Return (X, Y) of the center of cell containing provided text 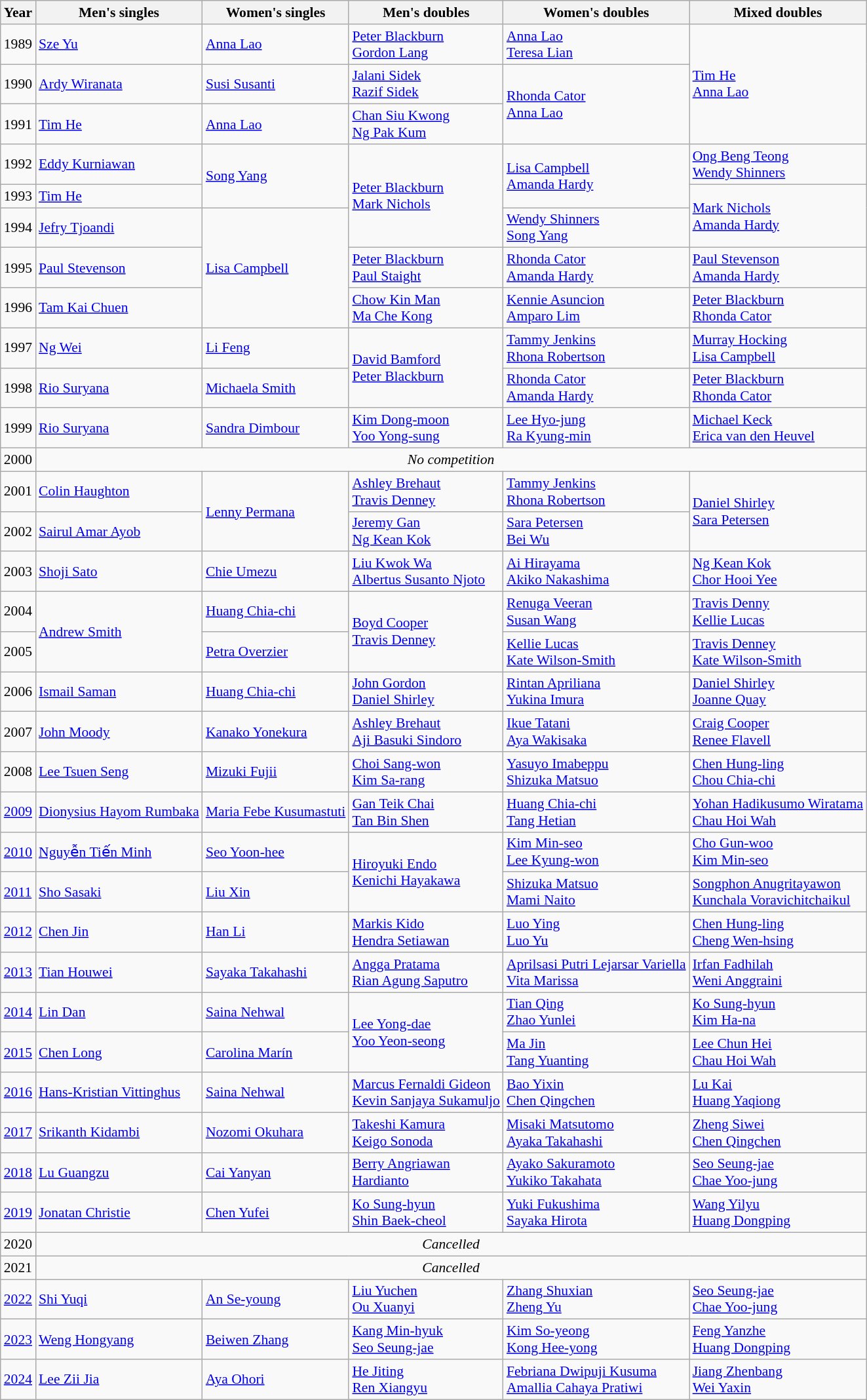
2017 (18, 1133)
Sandra Dimbour (276, 429)
Tian Houwei (119, 973)
2016 (18, 1092)
Murray Hocking Lisa Campbell (778, 347)
2011 (18, 893)
Chow Kin Man Ma Che Kong (426, 308)
Jalani Sidek Razif Sidek (426, 84)
Chen Yufei (276, 1213)
Jiang Zhenbang Wei Yaxin (778, 1379)
Petra Overzier (276, 651)
1994 (18, 228)
2004 (18, 612)
2013 (18, 973)
Ardy Wiranata (119, 84)
Sayaka Takahashi (276, 973)
Lee Chun Hei Chau Hoi Wah (778, 1053)
Travis Denny Kellie Lucas (778, 612)
Peter Blackburn Mark Nichols (426, 196)
John Moody (119, 731)
Ismail Saman (119, 692)
Hans-Kristian Vittinghus (119, 1092)
Yasuyo Imabeppu Shizuka Matsuo (596, 772)
Tim He Anna Lao (778, 84)
Susi Susanti (276, 84)
Ko Sung-hyun Shin Baek-cheol (426, 1213)
Zhang Shuxian Zheng Yu (596, 1299)
Lee Hyo-jung Ra Kyung-min (596, 429)
Aya Ohori (276, 1379)
2018 (18, 1172)
Beiwen Zhang (276, 1340)
Andrew Smith (119, 632)
1993 (18, 196)
Kanako Yonekura (276, 731)
Shoji Sato (119, 572)
Ma Jin Tang Yuanting (596, 1053)
Sze Yu (119, 45)
2005 (18, 651)
Gan Teik Chai Tan Bin Shen (426, 811)
Paul Stevenson Amanda Hardy (778, 267)
2023 (18, 1340)
Seo Yoon-hee (276, 852)
Irfan Fadhilah Weni Anggraini (778, 973)
Chen Long (119, 1053)
An Se-young (276, 1299)
Jefry Tjoandi (119, 228)
2022 (18, 1299)
Kim Dong-moon Yoo Yong-sung (426, 429)
Nguyễn Tiến Minh (119, 852)
Kim Min-seo Lee Kyung-won (596, 852)
Men's doubles (426, 12)
Ayako Sakuramoto Yukiko Takahata (596, 1172)
No competition (451, 460)
Berry Angriawan Hardianto (426, 1172)
Febriana Dwipuji Kusuma Amallia Cahaya Pratiwi (596, 1379)
Lin Dan (119, 1012)
Wendy Shinners Song Yang (596, 228)
Lenny Permana (276, 511)
1989 (18, 45)
1990 (18, 84)
Misaki Matsutomo Ayaka Takahashi (596, 1133)
Lee Tsuen Seng (119, 772)
1992 (18, 164)
Year (18, 12)
2000 (18, 460)
Maria Febe Kusumastuti (276, 811)
Mizuki Fujii (276, 772)
1996 (18, 308)
Zheng Siwei Chen Qingchen (778, 1133)
Yuki Fukushima Sayaka Hirota (596, 1213)
Lee Yong-dae Yoo Yeon-seong (426, 1032)
2010 (18, 852)
2012 (18, 932)
Ai Hirayama Akiko Nakashima (596, 572)
Kim So-yeong Kong Hee-yong (596, 1340)
Kennie Asuncion Amparo Lim (596, 308)
Daniel Shirley Sara Petersen (778, 511)
2019 (18, 1213)
Women's doubles (596, 12)
Ng Kean Kok Chor Hooi Yee (778, 572)
Carolina Marín (276, 1053)
Ashley Brehaut Travis Denney (426, 492)
Choi Sang-won Kim Sa-rang (426, 772)
Chen Hung-ling Chou Chia-chi (778, 772)
Kang Min-hyuk Seo Seung-jae (426, 1340)
Wang Yilyu Huang Dongping (778, 1213)
Daniel Shirley Joanne Quay (778, 692)
Aprilsasi Putri Lejarsar Variella Vita Marissa (596, 973)
2014 (18, 1012)
Chen Hung-ling Cheng Wen-hsing (778, 932)
Tam Kai Chuen (119, 308)
Peter Blackburn Paul Staight (426, 267)
David Bamford Peter Blackburn (426, 368)
Travis Denney Kate Wilson-Smith (778, 651)
Liu Kwok Wa Albertus Susanto Njoto (426, 572)
Yohan Hadikusumo Wiratama Chau Hoi Wah (778, 811)
John Gordon Daniel Shirley (426, 692)
Lisa Campbell Amanda Hardy (596, 176)
Men's singles (119, 12)
Songphon Anugritayawon Kunchala Voravichitchaikul (778, 893)
2009 (18, 811)
2020 (18, 1245)
Tian Qing Zhao Yunlei (596, 1012)
Ng Wei (119, 347)
Peter Blackburn Gordon Lang (426, 45)
Shi Yuqi (119, 1299)
Huang Chia-chi Tang Hetian (596, 811)
2001 (18, 492)
Marcus Fernaldi Gideon Kevin Sanjaya Sukamuljo (426, 1092)
Li Feng (276, 347)
Ong Beng Teong Wendy Shinners (778, 164)
Renuga Veeran Susan Wang (596, 612)
Chie Umezu (276, 572)
Women's singles (276, 12)
Colin Haughton (119, 492)
Cho Gun-woo Kim Min-seo (778, 852)
Srikanth Kidambi (119, 1133)
Paul Stevenson (119, 267)
1995 (18, 267)
2024 (18, 1379)
Chan Siu Kwong Ng Pak Kum (426, 125)
Markis Kido Hendra Setiawan (426, 932)
Sairul Amar Ayob (119, 531)
Rintan Apriliana Yukina Imura (596, 692)
Craig Cooper Renee Flavell (778, 731)
Anna Lao Teresa Lian (596, 45)
Sara Petersen Bei Wu (596, 531)
Jeremy Gan Ng Kean Kok (426, 531)
Jonatan Christie (119, 1213)
2006 (18, 692)
Michael Keck Erica van den Heuvel (778, 429)
Feng Yanzhe Huang Dongping (778, 1340)
2021 (18, 1268)
Lee Zii Jia (119, 1379)
Sho Sasaki (119, 893)
Han Li (276, 932)
Shizuka Matsuo Mami Naito (596, 893)
Rhonda Cator Anna Lao (596, 104)
Ko Sung-hyun Kim Ha-na (778, 1012)
Lu Guangzu (119, 1172)
Kellie Lucas Kate Wilson-Smith (596, 651)
Takeshi Kamura Keigo Sonoda (426, 1133)
2003 (18, 572)
Weng Hongyang (119, 1340)
Bao Yixin Chen Qingchen (596, 1092)
1997 (18, 347)
Lisa Campbell (276, 267)
Eddy Kurniawan (119, 164)
Mark Nichols Amanda Hardy (778, 216)
Angga Pratama Rian Agung Saputro (426, 973)
2007 (18, 731)
Boyd Cooper Travis Denney (426, 632)
Liu Yuchen Ou Xuanyi (426, 1299)
1998 (18, 388)
Mixed doubles (778, 12)
2015 (18, 1053)
Song Yang (276, 176)
Chen Jin (119, 932)
Lu Kai Huang Yaqiong (778, 1092)
He Jiting Ren Xiangyu (426, 1379)
Luo Ying Luo Yu (596, 932)
1991 (18, 125)
Hiroyuki Endo Kenichi Hayakawa (426, 872)
Cai Yanyan (276, 1172)
Ikue Tatani Aya Wakisaka (596, 731)
Ashley Brehaut Aji Basuki Sindoro (426, 731)
2002 (18, 531)
Michaela Smith (276, 388)
Dionysius Hayom Rumbaka (119, 811)
1999 (18, 429)
Liu Xin (276, 893)
Nozomi Okuhara (276, 1133)
2008 (18, 772)
